Return the [X, Y] coordinate for the center point of the cell that contains the specified text.  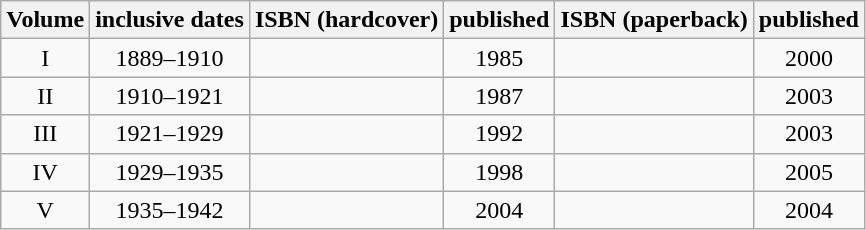
V [46, 210]
1929–1935 [170, 172]
Volume [46, 20]
ISBN (paperback) [654, 20]
III [46, 134]
2000 [808, 58]
1987 [500, 96]
1889–1910 [170, 58]
IV [46, 172]
II [46, 96]
2005 [808, 172]
ISBN (hardcover) [346, 20]
1910–1921 [170, 96]
1935–1942 [170, 210]
inclusive dates [170, 20]
1985 [500, 58]
I [46, 58]
1998 [500, 172]
1992 [500, 134]
1921–1929 [170, 134]
